Provide the [x, y] coordinate of the cell's center where the given text is located.  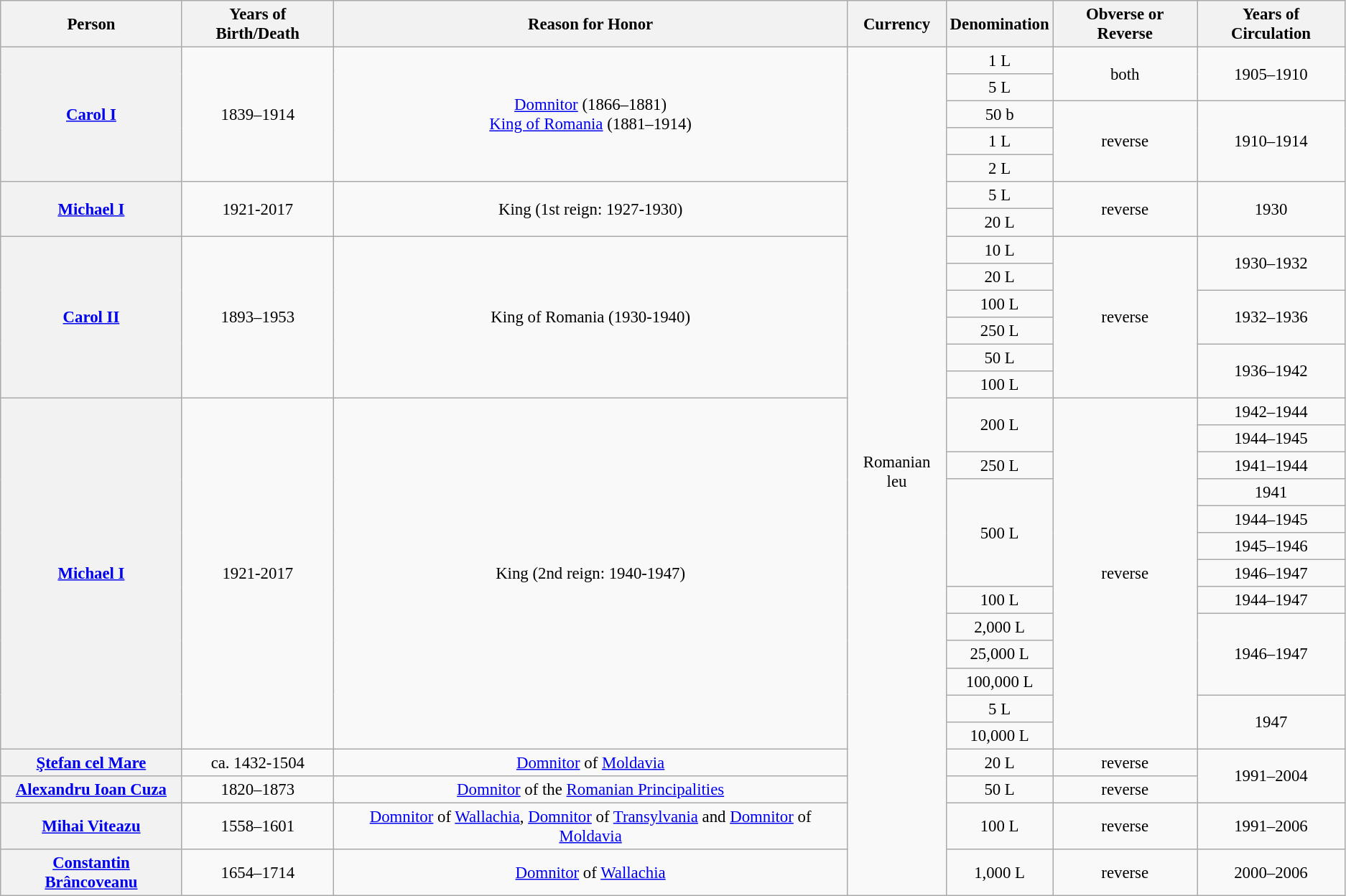
1930 [1271, 210]
Currency [897, 24]
1,000 L [1000, 873]
200 L [1000, 425]
1947 [1271, 722]
Ştefan cel Mare [91, 762]
Reason for Honor [590, 24]
10 L [1000, 250]
King (2nd reign: 1940-1947) [590, 573]
Mihai Viteazu [91, 826]
25,000 L [1000, 655]
Years of Circulation [1271, 24]
1905–1910 [1271, 75]
1944–1947 [1271, 600]
Obverse or Reverse [1125, 24]
1558–1601 [257, 826]
500 L [1000, 533]
2,000 L [1000, 627]
1930–1932 [1271, 263]
Constantin Brâncoveanu [91, 873]
Domnitor of Wallachia, Domnitor of Transylvania and Domnitor of Moldavia [590, 826]
1991–2006 [1271, 826]
1839–1914 [257, 115]
2000–2006 [1271, 873]
Romanian leu [897, 472]
King of Romania (1930-1940) [590, 317]
1910–1914 [1271, 142]
50 b [1000, 115]
Domnitor of the Romanian Principalities [590, 790]
1991–2004 [1271, 775]
Carol I [91, 115]
1893–1953 [257, 317]
1936–1942 [1271, 370]
1942–1944 [1271, 411]
Denomination [1000, 24]
1654–1714 [257, 873]
Years of Birth/Death [257, 24]
100,000 L [1000, 681]
10,000 L [1000, 735]
both [1125, 75]
Domnitor of Wallachia [590, 873]
King (1st reign: 1927-1930) [590, 210]
Carol II [91, 317]
Person [91, 24]
1932–1936 [1271, 317]
ca. 1432-1504 [257, 762]
1945–1946 [1271, 546]
2 L [1000, 169]
1941–1944 [1271, 465]
1941 [1271, 493]
1820–1873 [257, 790]
Domnitor (1866–1881) King of Romania (1881–1914) [590, 115]
Alexandru Ioan Cuza [91, 790]
Domnitor of Moldavia [590, 762]
